From the cell containing the given text, extract its center point as [X, Y] coordinate. 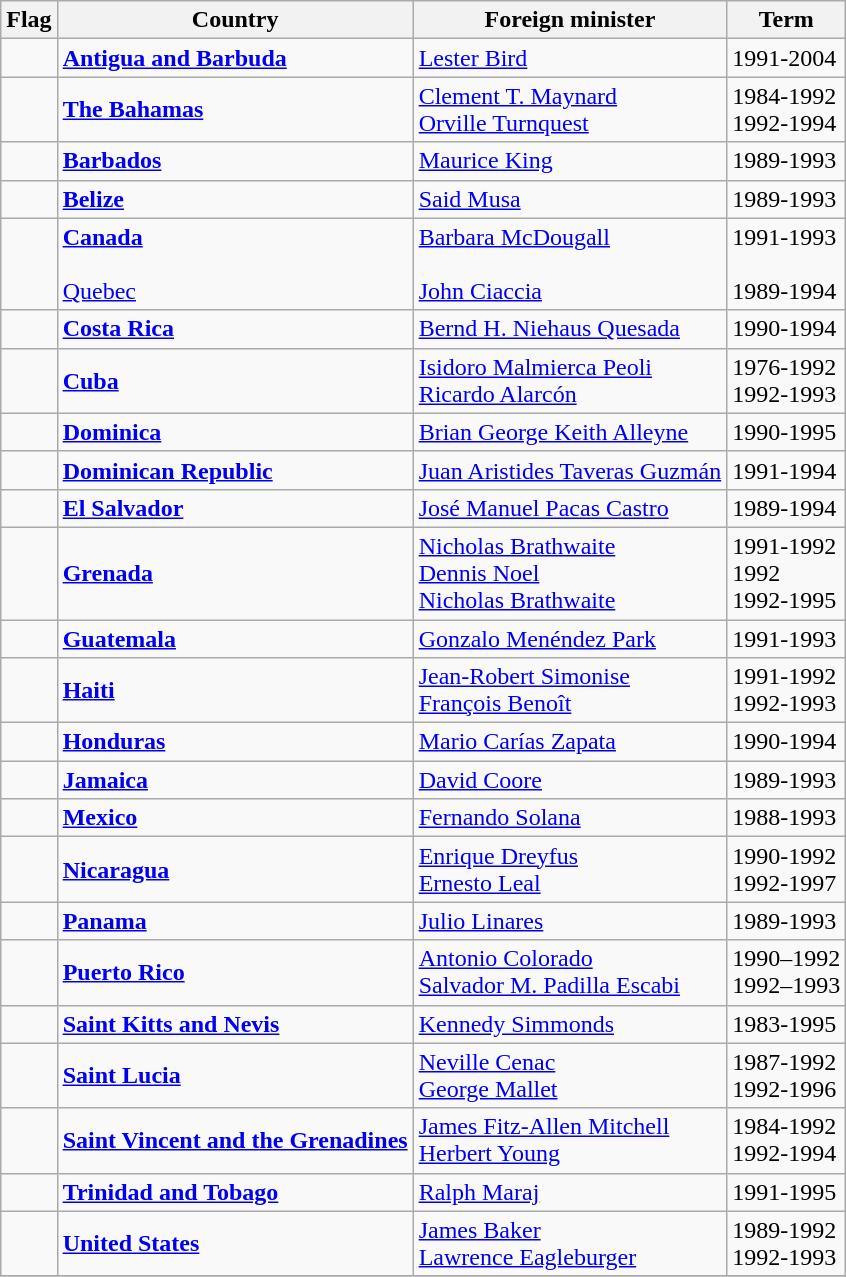
Grenada [235, 573]
1990-19921992-1997 [786, 870]
Mario Carías Zapata [570, 742]
Antigua and Barbuda [235, 58]
David Coore [570, 780]
Saint Vincent and the Grenadines [235, 1140]
Brian George Keith Alleyne [570, 432]
Panama [235, 921]
Nicaragua [235, 870]
Dominica [235, 432]
Jamaica [235, 780]
Term [786, 20]
1991-1994 [786, 470]
Honduras [235, 742]
1991-19931989-1994 [786, 264]
Dominican Republic [235, 470]
Cuba [235, 380]
Lester Bird [570, 58]
1989-1994 [786, 508]
1991-19921992-1993 [786, 690]
Said Musa [570, 199]
Bernd H. Niehaus Quesada [570, 329]
Trinidad and Tobago [235, 1192]
Ralph Maraj [570, 1192]
1987-19921992-1996 [786, 1076]
1983-1995 [786, 1024]
The Bahamas [235, 110]
James BakerLawrence Eagleburger [570, 1244]
Barbados [235, 161]
El Salvador [235, 508]
1991-1993 [786, 639]
Saint Lucia [235, 1076]
Jean-Robert SimoniseFrançois Benoît [570, 690]
1990-1995 [786, 432]
1989-19921992-1993 [786, 1244]
Julio Linares [570, 921]
Kennedy Simmonds [570, 1024]
Belize [235, 199]
Foreign minister [570, 20]
Maurice King [570, 161]
Antonio Colorado Salvador M. Padilla Escabi [570, 972]
Puerto Rico [235, 972]
1991-2004 [786, 58]
Gonzalo Menéndez Park [570, 639]
Isidoro Malmierca PeoliRicardo Alarcón [570, 380]
Fernando Solana [570, 818]
Clement T. MaynardOrville Turnquest [570, 110]
United States [235, 1244]
Enrique DreyfusErnesto Leal [570, 870]
James Fitz-Allen MitchellHerbert Young [570, 1140]
1988-1993 [786, 818]
Nicholas BrathwaiteDennis NoelNicholas Brathwaite [570, 573]
Juan Aristides Taveras Guzmán [570, 470]
Country [235, 20]
Guatemala [235, 639]
Haiti [235, 690]
1976-19921992-1993 [786, 380]
Flag [29, 20]
1990–1992 1992–1993 [786, 972]
Costa Rica [235, 329]
Barbara McDougallJohn Ciaccia [570, 264]
Saint Kitts and Nevis [235, 1024]
Mexico [235, 818]
1991-199219921992-1995 [786, 573]
CanadaQuebec [235, 264]
José Manuel Pacas Castro [570, 508]
1991-1995 [786, 1192]
Neville CenacGeorge Mallet [570, 1076]
